Scan for the cell matching the given text and deliver its [x, y] coordinate at center. 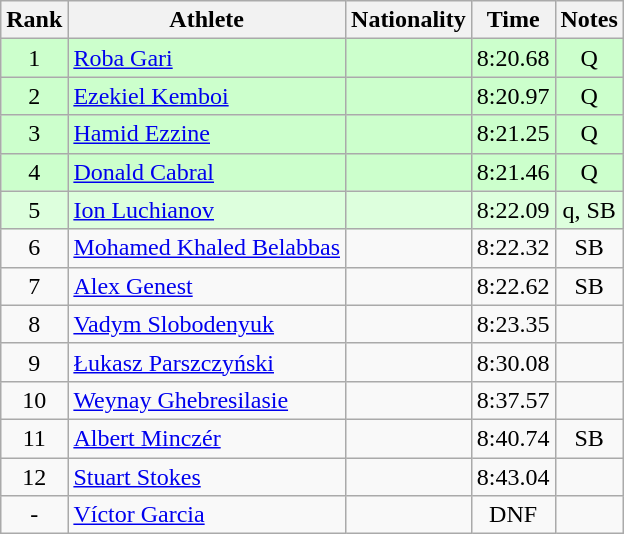
Víctor Garcia [207, 515]
8:30.08 [513, 362]
- [34, 515]
8 [34, 324]
Albert Minczér [207, 438]
12 [34, 477]
1 [34, 58]
8:22.62 [513, 286]
Weynay Ghebresilasie [207, 400]
9 [34, 362]
8:21.46 [513, 172]
Ion Luchianov [207, 210]
6 [34, 248]
8:20.68 [513, 58]
Donald Cabral [207, 172]
7 [34, 286]
8:20.97 [513, 96]
8:37.57 [513, 400]
Nationality [409, 20]
5 [34, 210]
8:21.25 [513, 134]
Alex Genest [207, 286]
3 [34, 134]
q, SB [589, 210]
Vadym Slobodenyuk [207, 324]
11 [34, 438]
10 [34, 400]
Rank [34, 20]
8:22.09 [513, 210]
Time [513, 20]
8:22.32 [513, 248]
Roba Gari [207, 58]
Stuart Stokes [207, 477]
Hamid Ezzine [207, 134]
2 [34, 96]
8:40.74 [513, 438]
Notes [589, 20]
4 [34, 172]
Athlete [207, 20]
DNF [513, 515]
Mohamed Khaled Belabbas [207, 248]
Ezekiel Kemboi [207, 96]
8:43.04 [513, 477]
Łukasz Parszczyński [207, 362]
8:23.35 [513, 324]
